For the text-containing cell, return its midpoint in (x, y) coordinate format. 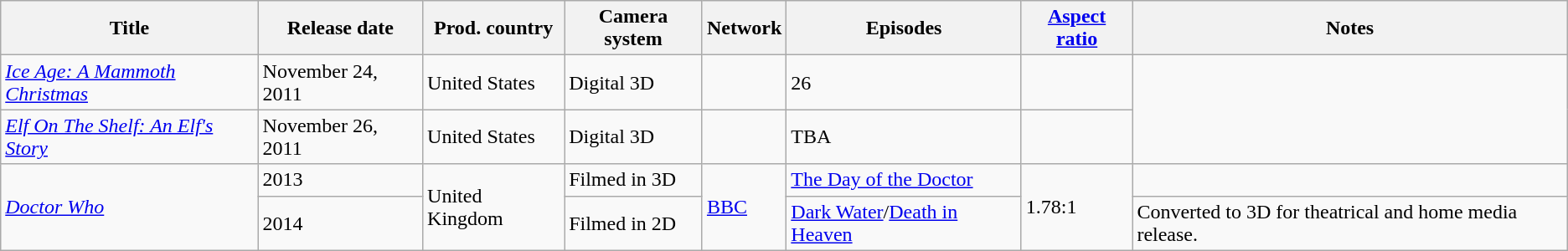
TBA (904, 137)
Doctor Who (129, 207)
November 24, 2011 (340, 82)
United Kingdom (494, 207)
Title (129, 28)
November 26, 2011 (340, 137)
Ice Age: A Mammoth Christmas (129, 82)
1.78:1 (1077, 207)
Dark Water/Death in Heaven (904, 223)
Filmed in 2D (633, 223)
Elf On The Shelf: An Elf's Story (129, 137)
26 (904, 82)
Release date (340, 28)
Camera system (633, 28)
2013 (340, 180)
2014 (340, 223)
Notes (1350, 28)
The Day of the Doctor (904, 180)
Aspect ratio (1077, 28)
Network (744, 28)
BBC (744, 207)
Episodes (904, 28)
Prod. country (494, 28)
Filmed in 3D (633, 180)
Converted to 3D for theatrical and home media release. (1350, 223)
